Provide the [X, Y] coordinate of the cell's center where the given text is located.  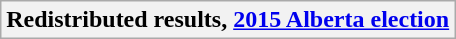
Redistributed results, 2015 Alberta election [228, 20]
